Detect which cell encompasses the target text, then output its [X, Y] center coordinate. 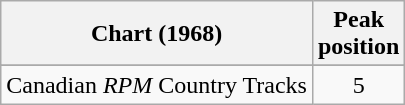
Canadian RPM Country Tracks [157, 85]
Chart (1968) [157, 34]
Peakposition [358, 34]
5 [358, 85]
